Extract the (x, y) coordinate from the center of the cell holding the provided text.  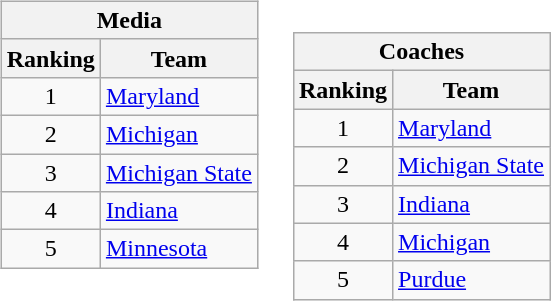
Media (129, 20)
Purdue (472, 280)
Coaches (421, 52)
Minnesota (178, 249)
